Detect which cell encompasses the target text, then output its [X, Y] center coordinate. 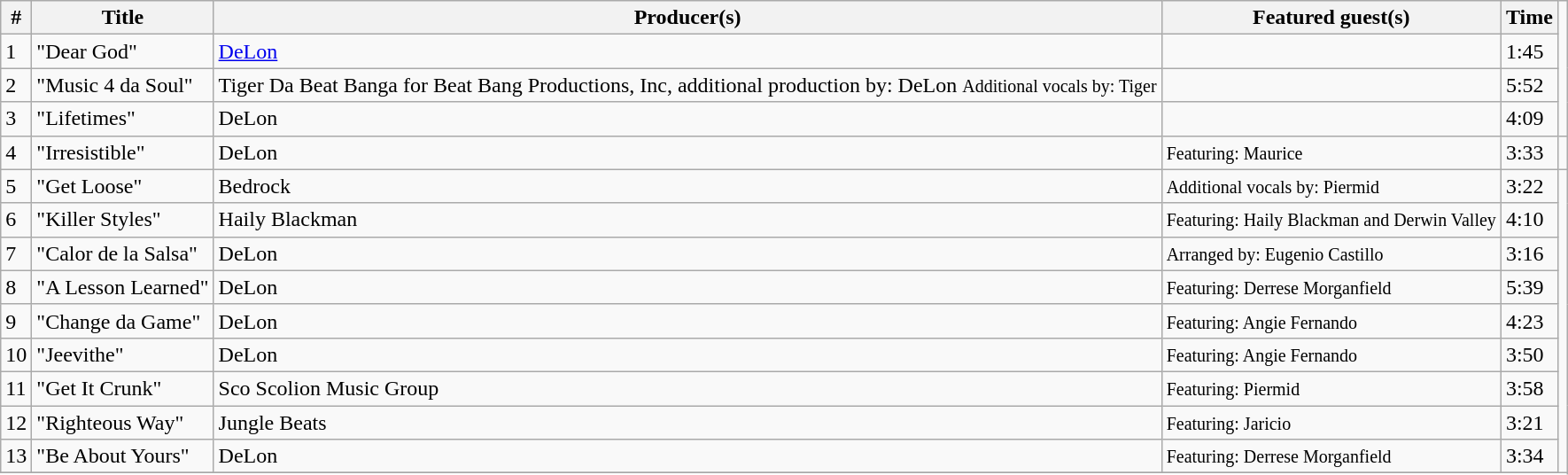
3:50 [1529, 354]
"Calor de la Salsa" [122, 253]
Time [1529, 18]
3 [16, 119]
Featuring: Haily Blackman and Derwin Valley [1331, 220]
Featuring: Piermid [1331, 388]
5 [16, 186]
# [16, 18]
10 [16, 354]
Tiger Da Beat Banga for Beat Bang Productions, Inc, additional production by: DeLon Additional vocals by: Tiger [687, 85]
"Irresistible" [122, 152]
"Righteous Way" [122, 423]
Jungle Beats [687, 423]
Featuring: Maurice [1331, 152]
"Dear God" [122, 51]
Bedrock [687, 186]
"Jeevithe" [122, 354]
9 [16, 321]
3:58 [1529, 388]
1:45 [1529, 51]
Producer(s) [687, 18]
4 [16, 152]
8 [16, 287]
Featured guest(s) [1331, 18]
4:23 [1529, 321]
"Killer Styles" [122, 220]
11 [16, 388]
2 [16, 85]
3:16 [1529, 253]
1 [16, 51]
"Get It Crunk" [122, 388]
6 [16, 220]
4:10 [1529, 220]
5:39 [1529, 287]
Arranged by: Eugenio Castillo [1331, 253]
"A Lesson Learned" [122, 287]
Title [122, 18]
"Be About Yours" [122, 456]
7 [16, 253]
"Lifetimes" [122, 119]
"Music 4 da Soul" [122, 85]
Featuring: Jaricio [1331, 423]
Additional vocals by: Piermid [1331, 186]
5:52 [1529, 85]
Sco Scolion Music Group [687, 388]
12 [16, 423]
"Change da Game" [122, 321]
4:09 [1529, 119]
3:33 [1529, 152]
3:34 [1529, 456]
3:22 [1529, 186]
Haily Blackman [687, 220]
"Get Loose" [122, 186]
13 [16, 456]
3:21 [1529, 423]
